Provide the [X, Y] coordinate of the cell's center where the given text is located.  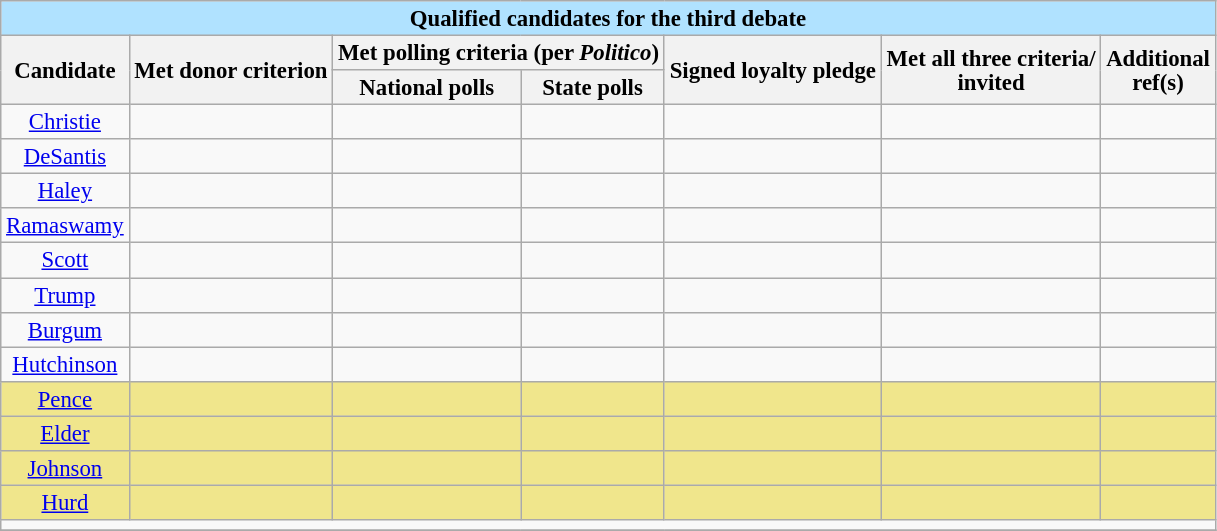
National polls [427, 88]
Haley [65, 192]
Ramaswamy [65, 226]
Met donor criterion [231, 70]
Elder [65, 434]
Met polling criteria (per Politico) [499, 54]
Scott [65, 260]
Hurd [65, 502]
State polls [593, 88]
Christie [65, 122]
Additionalref(s) [1158, 70]
Candidate [65, 70]
Pence [65, 398]
Met all three criteria/invited [991, 70]
Trump [65, 296]
Qualified candidates for the third debate [608, 18]
Johnson [65, 468]
Hutchinson [65, 364]
Signed loyalty pledge [772, 70]
Burgum [65, 330]
DeSantis [65, 156]
